Capture the cell that displays the provided text and extract its (x, y) central coordinate. 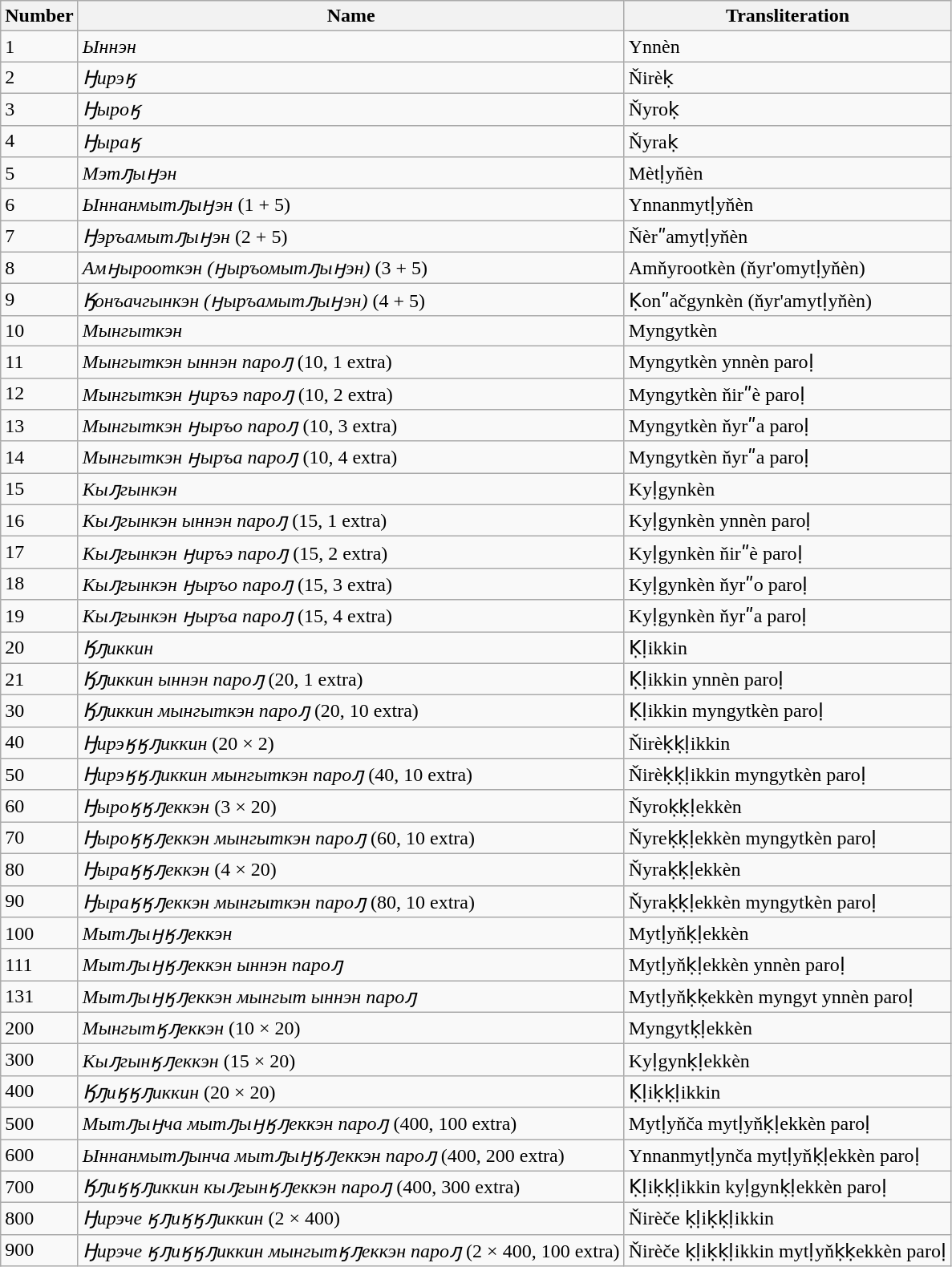
Ыннанмытԓыӈэн (1 + 5) (351, 204)
Ӈирэӄӄԓиккин (20 × 2) (351, 743)
Ňirèḳḳḷikkin myngytkèn paroḷ (788, 775)
Myngytkèn ynnèn paroḷ (788, 362)
Ňyraḳḳḷekkèn (788, 869)
Kyḷgynkèn ynnèn paroḷ (788, 520)
Ӈирэӄӄԓиккин мынгыткэн пароԓ (40, 10 extra) (351, 775)
Ӄԓиӄӄԓиккин кыԓгынӄԓеккэн пароԓ (400, 300 extra) (351, 1187)
5 (39, 173)
Кыԓгынкэн ӈиръэ пароԓ (15, 2 extra) (351, 553)
Kyḷgynkèn ňyrʺa paroḷ (788, 616)
Ynnanmytḷynča mytḷyňḳḷekkèn paroḷ (788, 1155)
Мынгытӄԓеккэн (10 × 20) (351, 1028)
Ӈыраӄӄԓеккэн (4 × 20) (351, 869)
6 (39, 204)
Мынгыткэн ӈиръэ пароԓ (10, 2 extra) (351, 394)
Кыԓгынкэн ӈыръа пароԓ (15, 4 extra) (351, 616)
Мытԓыӈӄԓеккэн ыннэн пароԓ (351, 965)
Ňèrʺamytḷyňèn (788, 237)
Ӈыраӄӄԓеккэн мынгыткэн пароԓ (80, 10 extra) (351, 901)
40 (39, 743)
90 (39, 901)
Мэтԓыӈэн (351, 173)
Ḳḷiḳḳḷikkin kyḷgynḳḷekkèn paroḷ (788, 1187)
Ӈэръамытԓыӈэн (2 + 5) (351, 237)
9 (39, 300)
Мынгыткэн (351, 330)
Амӈырооткэн (ӈыръомытԓыӈэн) (3 + 5) (351, 268)
Ӈирэче ӄԓиӄӄԓиккин мынгытӄԓеккэн пароԓ (2 × 400, 100 extra) (351, 1250)
Мынгыткэн ӈыръо пароԓ (10, 3 extra) (351, 426)
Name (351, 16)
Ӈыроӄӄԓеккэн мынгыткэн пароԓ (60, 10 extra) (351, 838)
Ňirèče ḳḷiḳḳḷikkin (788, 1219)
Кыԓгынӄԓеккэн (15 × 20) (351, 1060)
Ňyroḳ (788, 109)
Мытԓыӈӄԓеккэн мынгыт ыннэн пароԓ (351, 997)
111 (39, 965)
4 (39, 141)
131 (39, 997)
Ыннэн (351, 47)
Number (39, 16)
Ӈыраӄ (351, 141)
400 (39, 1091)
Мытԓыӈӄԓеккэн (351, 933)
Kyḷgynkèn ňirʺè paroḷ (788, 553)
Ыннанмытԓынча мытԓыӈӄԓеккэн пароԓ (400, 200 extra) (351, 1155)
Ňyraḳ (788, 141)
15 (39, 489)
Ӄԓиккин (351, 648)
Ḳḷikkin myngytkèn paroḷ (788, 711)
Ynnèn (788, 47)
Kyḷgynkèn (788, 489)
800 (39, 1219)
Amňyrootkèn (ňyr'omytḷyňèn) (788, 268)
18 (39, 584)
900 (39, 1250)
Ӈыроӄӄԓеккэн (3 × 20) (351, 806)
8 (39, 268)
Ynnanmytḷyňèn (788, 204)
2 (39, 78)
600 (39, 1155)
Transliteration (788, 16)
Ӈирэӄ (351, 78)
Ḳḷikkin (788, 648)
Ňyraḳḳḷekkèn myngytkèn paroḷ (788, 901)
13 (39, 426)
Myngytḳḷekkèn (788, 1028)
16 (39, 520)
50 (39, 775)
Myngytkèn ňirʺè paroḷ (788, 394)
Mytḷyňča mytḷyňḳḷekkèn paroḷ (788, 1123)
Мынгыткэн ӈыръа пароԓ (10, 4 extra) (351, 457)
Ӄонъачгынкэн (ӈыръамытԓыӈэн) (4 + 5) (351, 300)
Ḳonʺačgynkèn (ňyr'amytḷyňèn) (788, 300)
Кыԓгынкэн (351, 489)
Ňyreḳḳḷekkèn myngytkèn paroḷ (788, 838)
Ňirèḳ (788, 78)
30 (39, 711)
Кыԓгынкэн ӈыръо пароԓ (15, 3 extra) (351, 584)
Ňirèḳḳḷikkin (788, 743)
Ӈирэче ӄԓиӄӄԓиккин (2 × 400) (351, 1219)
Ňyroḳḳḷekkèn (788, 806)
Ӄԓиӄӄԓиккин (20 × 20) (351, 1091)
3 (39, 109)
700 (39, 1187)
19 (39, 616)
Mytḷyňḳḷekkèn (788, 933)
Ӄԓиккин ыннэн пароԓ (20, 1 extra) (351, 679)
Mètḷyňèn (788, 173)
Mytḷyňḳḳekkèn myngyt ynnèn paroḷ (788, 997)
300 (39, 1060)
Кыԓгынкэн ыннэн пароԓ (15, 1 extra) (351, 520)
17 (39, 553)
60 (39, 806)
Ňirèče ḳḷiḳḳḷikkin mytḷyňḳḳekkèn paroḷ (788, 1250)
80 (39, 869)
Ḳḷiḳḳḷikkin (788, 1091)
11 (39, 362)
70 (39, 838)
14 (39, 457)
Ӄԓиккин мынгыткэн пароԓ (20, 10 extra) (351, 711)
Ḳḷikkin ynnèn paroḷ (788, 679)
Мытԓыӈча мытԓыӈӄԓеккэн пароԓ (400, 100 extra) (351, 1123)
20 (39, 648)
500 (39, 1123)
Myngytkèn (788, 330)
Mytḷyňḳḷekkèn ynnèn paroḷ (788, 965)
Kyḷgynkèn ňyrʺo paroḷ (788, 584)
Kyḷgynḳḷekkèn (788, 1060)
7 (39, 237)
100 (39, 933)
10 (39, 330)
Ӈыроӄ (351, 109)
200 (39, 1028)
Мынгыткэн ыннэн пароԓ (10, 1 extra) (351, 362)
12 (39, 394)
21 (39, 679)
1 (39, 47)
